Find where the given text appears and provide that cell's center as [x, y] coordinate. 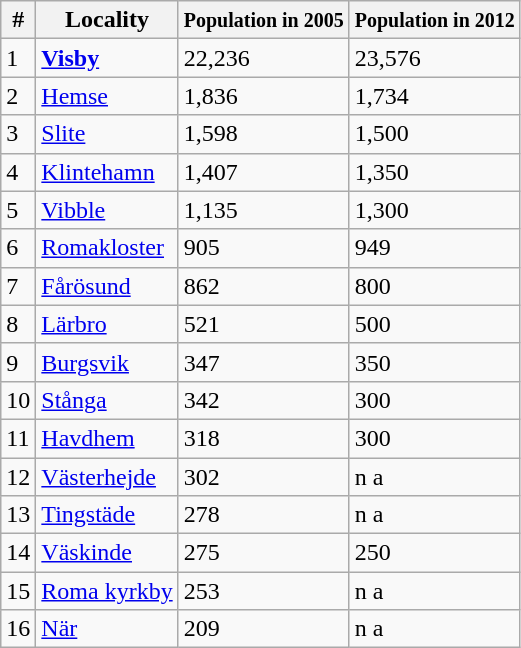
15 [18, 591]
Romakloster [107, 248]
253 [264, 591]
När [107, 629]
Population in 2012 [434, 20]
Visby [107, 58]
1 [18, 58]
Hemse [107, 96]
Stånga [107, 400]
23,576 [434, 58]
318 [264, 438]
Havdhem [107, 438]
7 [18, 286]
11 [18, 438]
500 [434, 324]
800 [434, 286]
5 [18, 210]
278 [264, 515]
862 [264, 286]
Population in 2005 [264, 20]
Väskinde [107, 553]
347 [264, 362]
10 [18, 400]
Locality [107, 20]
521 [264, 324]
342 [264, 400]
949 [434, 248]
Slite [107, 134]
250 [434, 553]
12 [18, 477]
1,734 [434, 96]
8 [18, 324]
1,300 [434, 210]
Klintehamn [107, 172]
3 [18, 134]
1,598 [264, 134]
1,135 [264, 210]
Vibble [107, 210]
22,236 [264, 58]
1,407 [264, 172]
4 [18, 172]
16 [18, 629]
302 [264, 477]
6 [18, 248]
Burgsvik [107, 362]
350 [434, 362]
14 [18, 553]
Roma kyrkby [107, 591]
1,500 [434, 134]
2 [18, 96]
Tingstäde [107, 515]
275 [264, 553]
Västerhejde [107, 477]
1,836 [264, 96]
# [18, 20]
13 [18, 515]
Lärbro [107, 324]
9 [18, 362]
209 [264, 629]
1,350 [434, 172]
905 [264, 248]
Fårösund [107, 286]
